Capture the cell that displays the provided text and extract its [x, y] central coordinate. 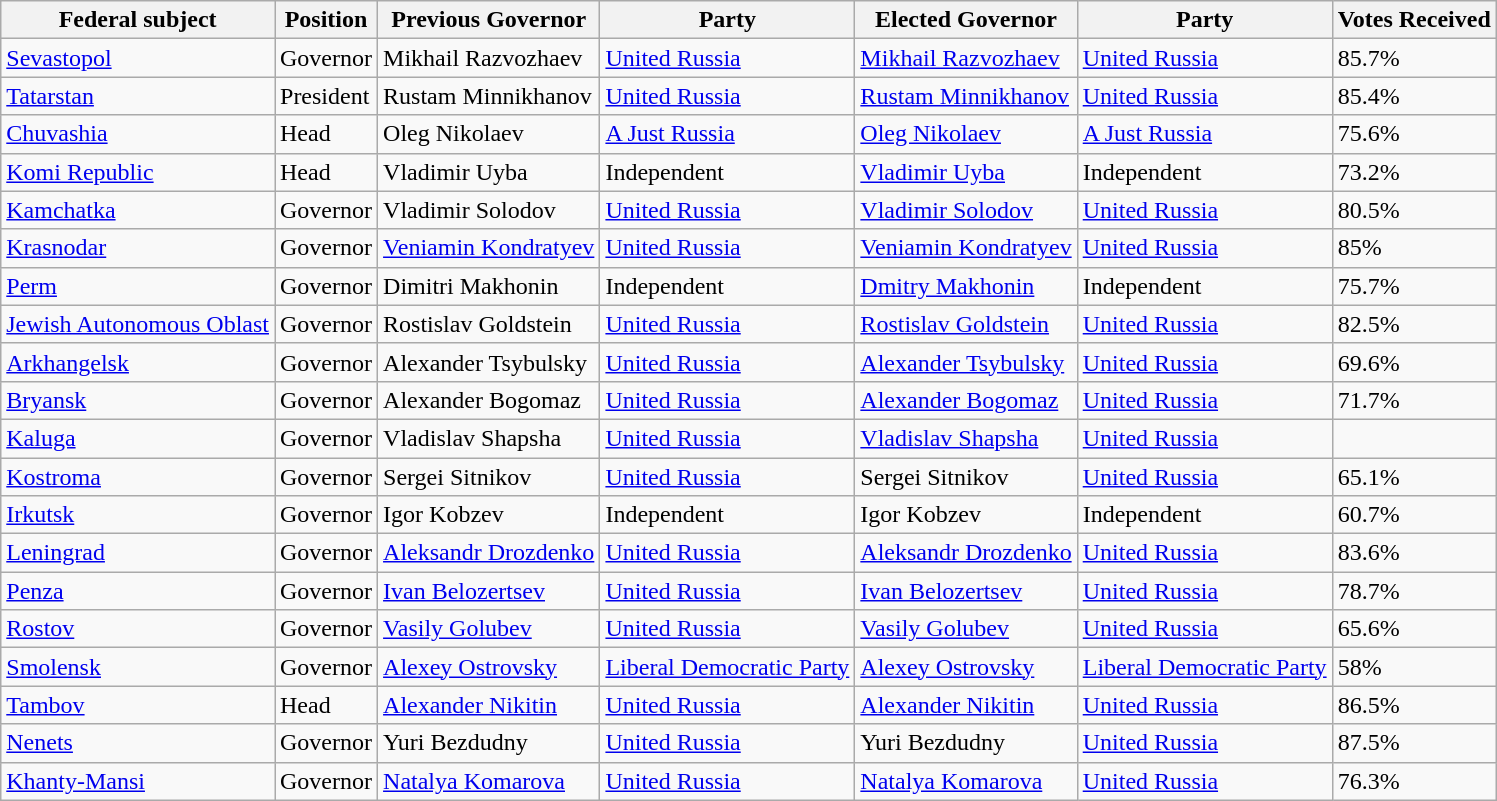
Komi Republic [138, 172]
Krasnodar [138, 248]
58% [1414, 667]
65.6% [1414, 629]
80.5% [1414, 210]
Nenets [138, 743]
Tatarstan [138, 96]
82.5% [1414, 324]
Previous Governor [489, 20]
73.2% [1414, 172]
Kostroma [138, 477]
69.6% [1414, 362]
Rostov [138, 629]
78.7% [1414, 591]
85% [1414, 248]
65.1% [1414, 477]
60.7% [1414, 515]
75.6% [1414, 134]
Irkutsk [138, 515]
Khanty-Mansi [138, 781]
Perm [138, 286]
Position [326, 20]
President [326, 96]
Kamchatka [138, 210]
76.3% [1414, 781]
75.7% [1414, 286]
86.5% [1414, 705]
85.4% [1414, 96]
Tambov [138, 705]
Federal subject [138, 20]
Votes Received [1414, 20]
71.7% [1414, 400]
Penza [138, 591]
Kaluga [138, 438]
Sevastopol [138, 58]
Jewish Autonomous Oblast [138, 324]
Dmitry Makhonin [966, 286]
Dimitri Makhonin [489, 286]
83.6% [1414, 553]
85.7% [1414, 58]
Bryansk [138, 400]
Elected Governor [966, 20]
Arkhangelsk [138, 362]
Chuvashia [138, 134]
87.5% [1414, 743]
Leningrad [138, 553]
Smolensk [138, 667]
